Search for the cell housing the specified text and yield its [X, Y] center coordinate. 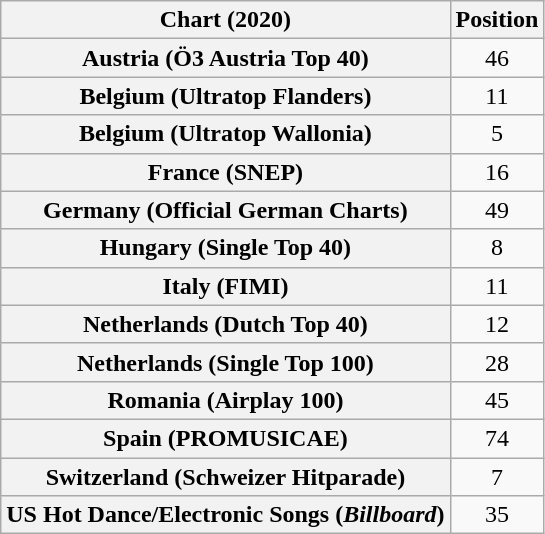
8 [497, 248]
Hungary (Single Top 40) [226, 248]
35 [497, 515]
Netherlands (Single Top 100) [226, 362]
46 [497, 58]
Romania (Airplay 100) [226, 400]
Switzerland (Schweizer Hitparade) [226, 477]
Position [497, 20]
Germany (Official German Charts) [226, 210]
16 [497, 172]
Belgium (Ultratop Flanders) [226, 96]
Italy (FIMI) [226, 286]
US Hot Dance/Electronic Songs (Billboard) [226, 515]
5 [497, 134]
74 [497, 438]
45 [497, 400]
28 [497, 362]
49 [497, 210]
Austria (Ö3 Austria Top 40) [226, 58]
Spain (PROMUSICAE) [226, 438]
Belgium (Ultratop Wallonia) [226, 134]
12 [497, 324]
Netherlands (Dutch Top 40) [226, 324]
7 [497, 477]
Chart (2020) [226, 20]
France (SNEP) [226, 172]
